For the text-containing cell, return its midpoint in [X, Y] coordinate format. 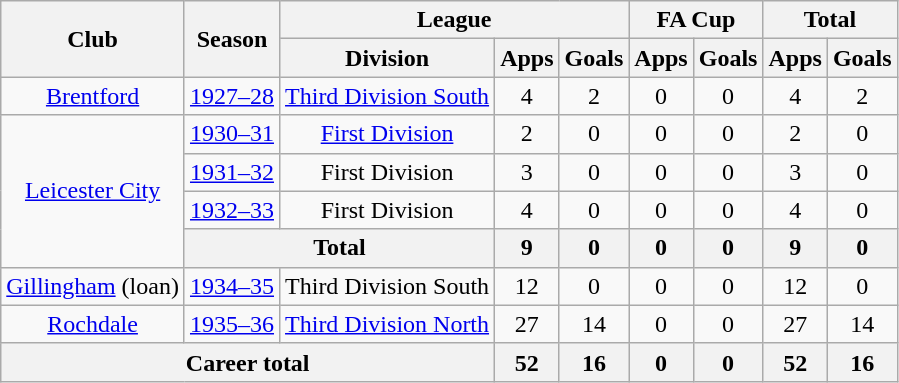
FA Cup [696, 20]
1932–33 [232, 210]
1927–28 [232, 96]
Leicester City [93, 191]
Club [93, 39]
1931–32 [232, 172]
Career total [248, 362]
Gillingham (loan) [93, 286]
Season [232, 39]
Rochdale [93, 324]
1935–36 [232, 324]
League [454, 20]
1934–35 [232, 286]
Brentford [93, 96]
Third Division North [388, 324]
Division [388, 58]
1930–31 [232, 134]
